Capture the cell that displays the provided text and extract its (x, y) central coordinate. 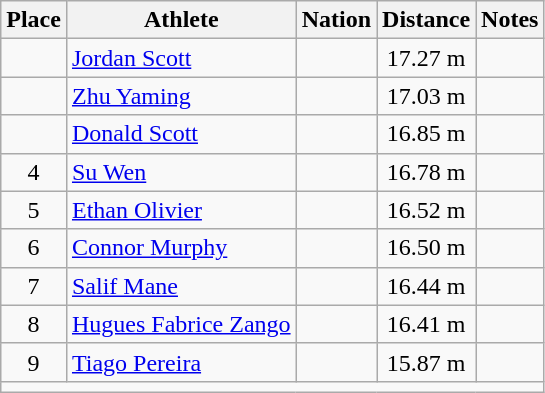
9 (34, 362)
Distance (426, 20)
Tiago Pereira (181, 362)
Hugues Fabrice Zango (181, 324)
Athlete (181, 20)
15.87 m (426, 362)
16.44 m (426, 286)
16.78 m (426, 172)
Zhu Yaming (181, 96)
Place (34, 20)
17.27 m (426, 58)
16.41 m (426, 324)
Donald Scott (181, 134)
Salif Mane (181, 286)
16.52 m (426, 210)
Su Wen (181, 172)
Connor Murphy (181, 248)
5 (34, 210)
6 (34, 248)
Notes (510, 20)
16.85 m (426, 134)
Nation (336, 20)
17.03 m (426, 96)
8 (34, 324)
16.50 m (426, 248)
Ethan Olivier (181, 210)
Jordan Scott (181, 58)
7 (34, 286)
4 (34, 172)
